Return the (x, y) coordinate for the center point of the cell that contains the specified text.  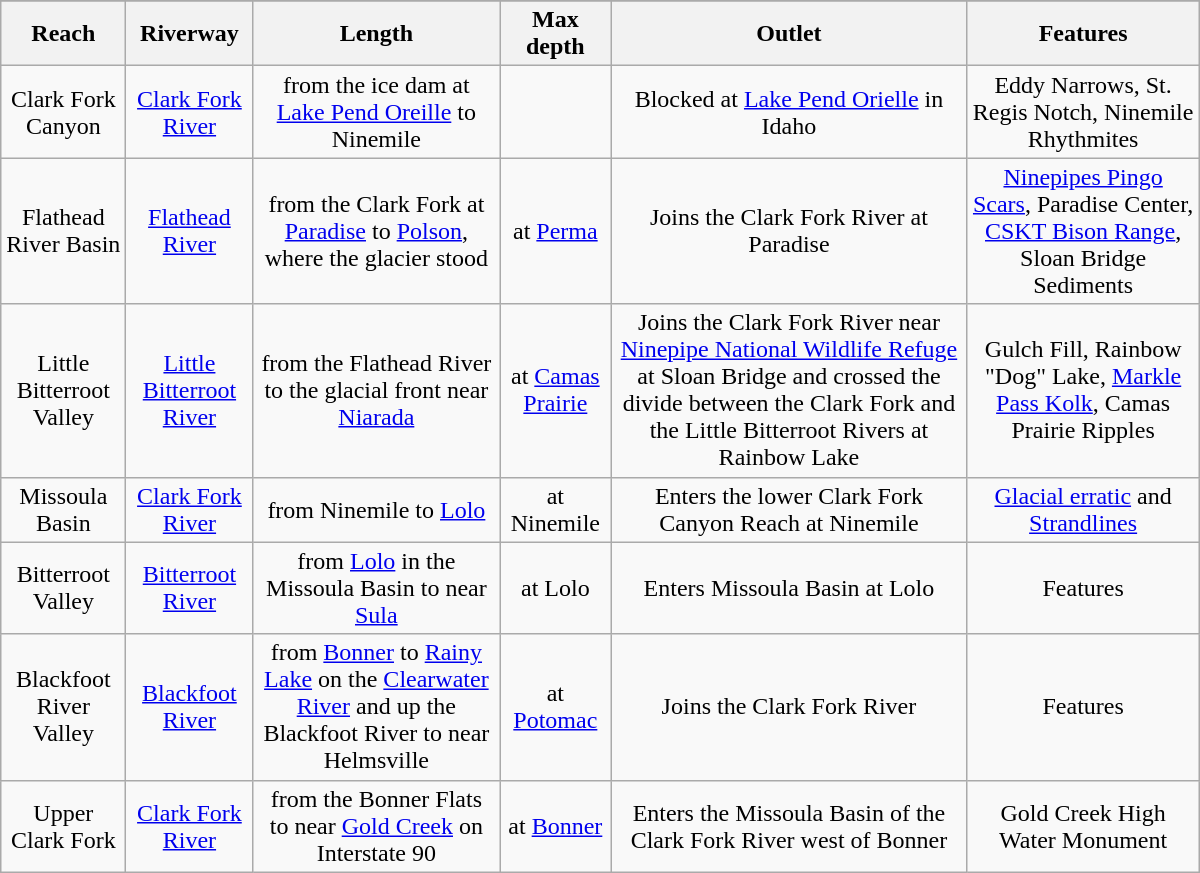
from the Bonner Flats to near Gold Creek on Interstate 90 (376, 826)
Gold Creek High Water Monument (1083, 826)
at Potomac (556, 707)
Riverway (190, 34)
Enters Missoula Basin at Lolo (789, 588)
Ninepipes Pingo Scars, Paradise Center, CSKT Bison Range, Sloan Bridge Sediments (1083, 231)
at Lolo (556, 588)
Joins the Clark Fork River (789, 707)
Max depth (556, 34)
at Ninemile (556, 510)
Bitterroot Valley (64, 588)
Glacial erratic and Strandlines (1083, 510)
from Lolo in the Missoula Basin to near Sula (376, 588)
from the Flathead River to the glacial front near Niarada (376, 390)
Eddy Narrows, St. Regis Notch, Ninemile Rhythmites (1083, 112)
Outlet (789, 34)
Little Bitterroot Valley (64, 390)
Clark Fork Canyon (64, 112)
Blocked at Lake Pend Orielle in Idaho (789, 112)
Enters the lower Clark Fork Canyon Reach at Ninemile (789, 510)
Blackfoot River Valley (64, 707)
from the Clark Fork at Paradise to Polson, where the glacier stood (376, 231)
Upper Clark Fork (64, 826)
from the ice dam at Lake Pend Oreille to Ninemile (376, 112)
from Bonner to Rainy Lake on the Clearwater River and up the Blackfoot River to near Helmsville (376, 707)
Length (376, 34)
at Bonner (556, 826)
Missoula Basin (64, 510)
Bitterroot River (190, 588)
at Camas Prairie (556, 390)
at Perma (556, 231)
Gulch Fill, Rainbow "Dog" Lake, Markle Pass Kolk, Camas Prairie Ripples (1083, 390)
Enters the Missoula Basin of the Clark Fork River west of Bonner (789, 826)
Blackfoot River (190, 707)
Little Bitterroot River (190, 390)
Joins the Clark Fork River at Paradise (789, 231)
Reach (64, 34)
Flathead River Basin (64, 231)
from Ninemile to Lolo (376, 510)
Flathead River (190, 231)
